Determine the (x, y) coordinate at the center of the cell enclosing the given text.  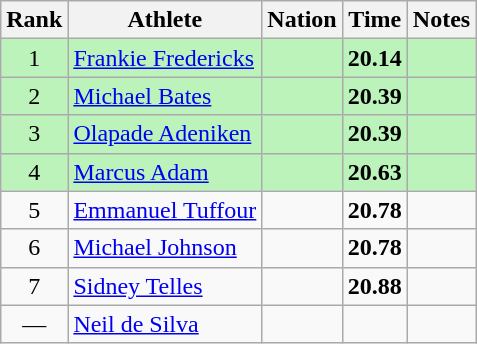
Time (374, 20)
Emmanuel Tuffour (165, 210)
Rank (34, 20)
Neil de Silva (165, 324)
20.14 (374, 58)
Michael Johnson (165, 248)
4 (34, 172)
— (34, 324)
Notes (441, 20)
Olapade Adeniken (165, 134)
1 (34, 58)
2 (34, 96)
7 (34, 286)
Sidney Telles (165, 286)
Athlete (165, 20)
3 (34, 134)
Frankie Fredericks (165, 58)
Michael Bates (165, 96)
Marcus Adam (165, 172)
20.88 (374, 286)
6 (34, 248)
5 (34, 210)
20.63 (374, 172)
Nation (302, 20)
